For the text-containing cell, return its midpoint in (X, Y) coordinate format. 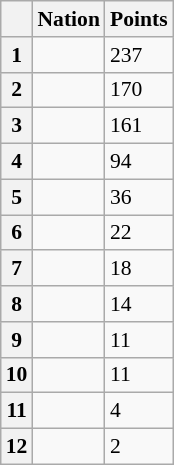
10 (17, 375)
6 (17, 233)
18 (139, 269)
22 (139, 233)
12 (17, 447)
1 (17, 55)
7 (17, 269)
94 (139, 162)
14 (139, 304)
170 (139, 90)
5 (17, 197)
3 (17, 126)
161 (139, 126)
36 (139, 197)
9 (17, 340)
Nation (68, 19)
237 (139, 55)
8 (17, 304)
Points (139, 19)
